Determine the (X, Y) coordinate at the center of the cell enclosing the given text.  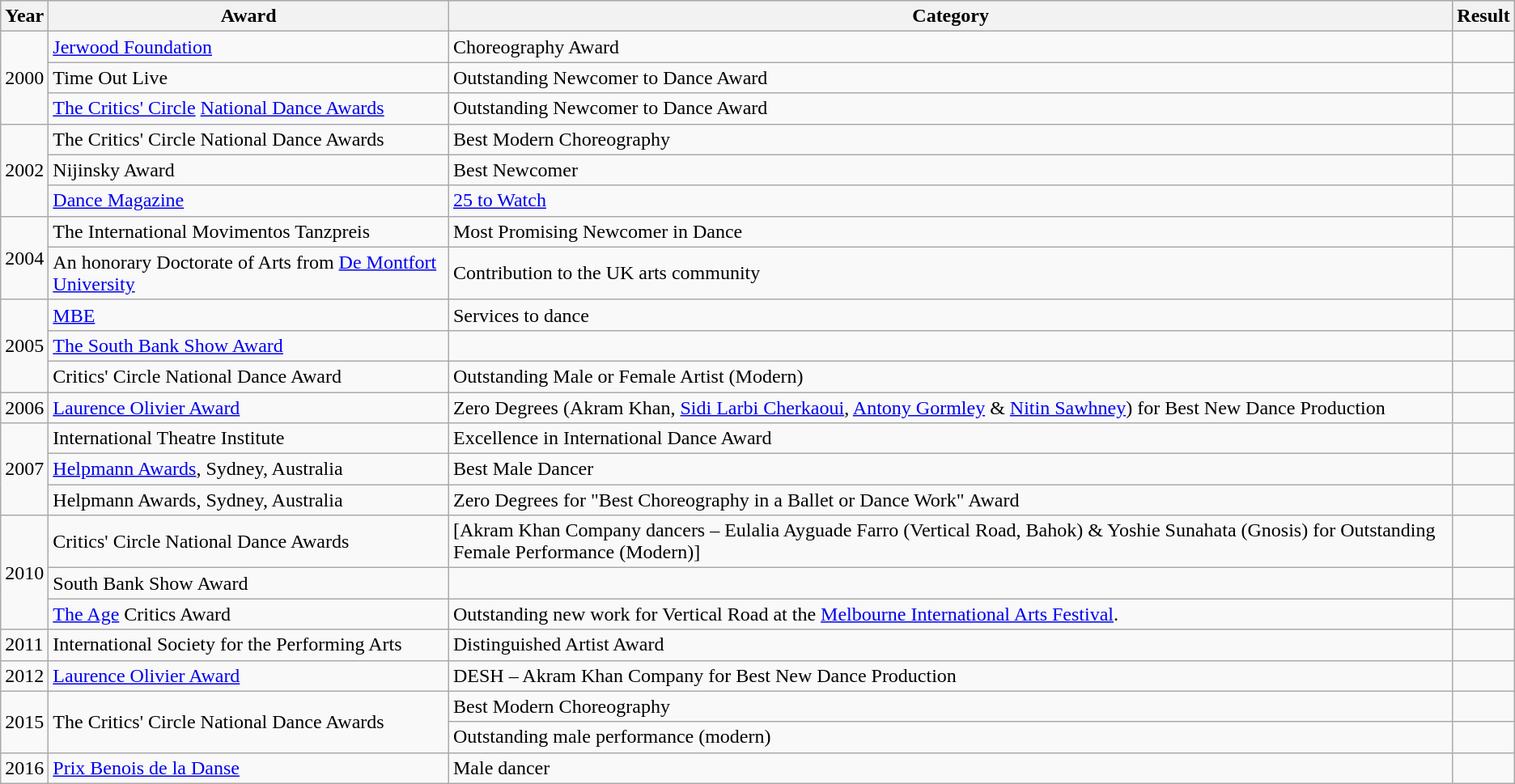
Excellence in International Dance Award (950, 439)
The International Movimentos Tanzpreis (249, 231)
Most Promising Newcomer in Dance (950, 231)
Critics' Circle National Dance Awards (249, 542)
South Bank Show Award (249, 583)
Prix Benois de la Danse (249, 768)
Best Newcomer (950, 170)
2004 (24, 257)
Contribution to the UK arts community (950, 273)
2000 (24, 78)
International Theatre Institute (249, 439)
2012 (24, 676)
The Age Critics Award (249, 614)
Result (1483, 16)
2015 (24, 722)
Year (24, 16)
2007 (24, 469)
Nijinsky Award (249, 170)
Outstanding Male or Female Artist (Modern) (950, 376)
Category (950, 16)
Award (249, 16)
Dance Magazine (249, 201)
Best Male Dancer (950, 469)
2006 (24, 407)
Services to dance (950, 315)
2002 (24, 170)
DESH – Akram Khan Company for Best New Dance Production (950, 676)
Distinguished Artist Award (950, 645)
Critics' Circle National Dance Award (249, 376)
An honorary Doctorate of Arts from De Montfort University (249, 273)
International Society for the Performing Arts (249, 645)
2016 (24, 768)
Outstanding new work for Vertical Road at the Melbourne International Arts Festival. (950, 614)
MBE (249, 315)
25 to Watch (950, 201)
2011 (24, 645)
Choreography Award (950, 47)
The South Bank Show Award (249, 345)
Zero Degrees (Akram Khan, Sidi Larbi Cherkaoui, Antony Gormley & Nitin Sawhney) for Best New Dance Production (950, 407)
Jerwood Foundation (249, 47)
2005 (24, 345)
Male dancer (950, 768)
Zero Degrees for "Best Choreography in a Ballet or Dance Work" Award (950, 500)
Outstanding male performance (modern) (950, 737)
Time Out Live (249, 78)
[Akram Khan Company dancers – Eulalia Ayguade Farro (Vertical Road, Bahok) & Yoshie Sunahata (Gnosis) for Outstanding Female Performance (Modern)] (950, 542)
2010 (24, 573)
